Determine the [X, Y] coordinate at the center of the cell enclosing the given text.  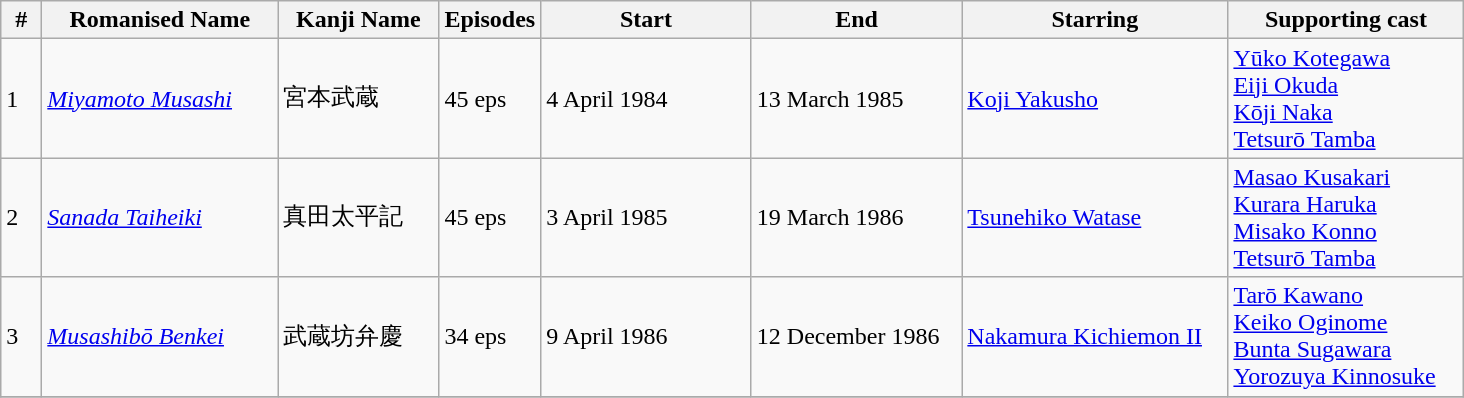
# [22, 20]
Tsunehiko Watase [1095, 218]
Kanji Name [358, 20]
1 [22, 98]
3 April 1985 [646, 218]
Supporting cast [1346, 20]
Starring [1095, 20]
End [856, 20]
Koji Yakusho [1095, 98]
2 [22, 218]
12 December 1986 [856, 336]
真田太平記 [358, 218]
武蔵坊弁慶 [358, 336]
Masao KusakariKurara HarukaMisako KonnoTetsurō Tamba [1346, 218]
3 [22, 336]
Sanada Taiheiki [160, 218]
Romanised Name [160, 20]
34 eps [490, 336]
Nakamura Kichiemon II [1095, 336]
13 March 1985 [856, 98]
Start [646, 20]
Episodes [490, 20]
Yūko KotegawaEiji OkudaKōji NakaTetsurō Tamba [1346, 98]
9 April 1986 [646, 336]
Musashibō Benkei [160, 336]
宮本武蔵 [358, 98]
19 March 1986 [856, 218]
Miyamoto Musashi [160, 98]
4 April 1984 [646, 98]
Tarō KawanoKeiko OginomeBunta SugawaraYorozuya Kinnosuke [1346, 336]
